Output the [X, Y] coordinate of the center of the cell containing the given text.  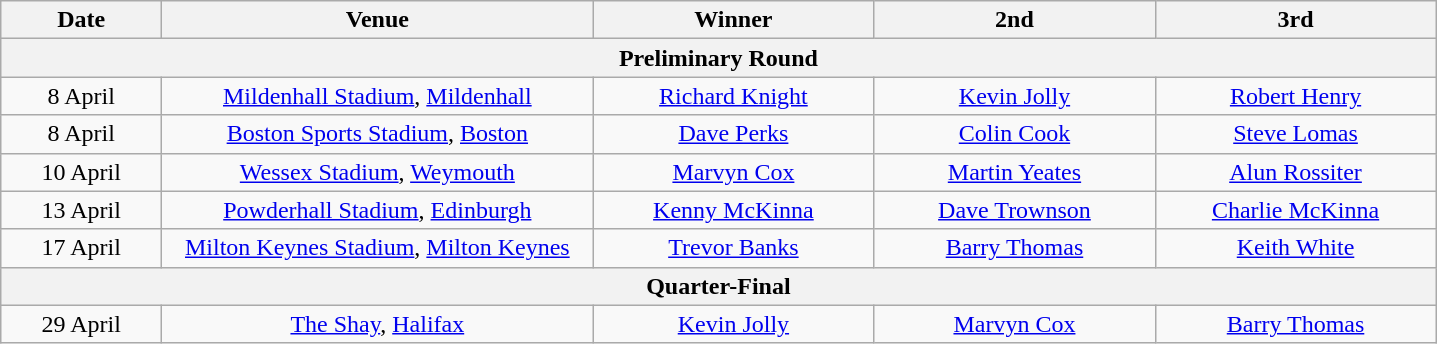
Keith White [1296, 248]
Winner [734, 20]
10 April [82, 172]
3rd [1296, 20]
17 April [82, 248]
Dave Trownson [1014, 210]
Quarter-Final [718, 286]
Alun Rossiter [1296, 172]
Preliminary Round [718, 58]
Robert Henry [1296, 96]
Venue [378, 20]
Boston Sports Stadium, Boston [378, 134]
29 April [82, 324]
Powderhall Stadium, Edinburgh [378, 210]
Trevor Banks [734, 248]
Milton Keynes Stadium, Milton Keynes [378, 248]
Steve Lomas [1296, 134]
Wessex Stadium, Weymouth [378, 172]
Mildenhall Stadium, Mildenhall [378, 96]
Date [82, 20]
Colin Cook [1014, 134]
Dave Perks [734, 134]
Charlie McKinna [1296, 210]
2nd [1014, 20]
Martin Yeates [1014, 172]
The Shay, Halifax [378, 324]
13 April [82, 210]
Richard Knight [734, 96]
Kenny McKinna [734, 210]
